For the text-containing cell, return its midpoint in [x, y] coordinate format. 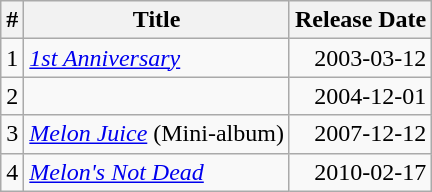
2 [12, 96]
Title [157, 20]
Melon's Not Dead [157, 172]
2004-12-01 [360, 96]
# [12, 20]
1 [12, 58]
2007-12-12 [360, 134]
Melon Juice (Mini-album) [157, 134]
Release Date [360, 20]
2010-02-17 [360, 172]
1st Anniversary [157, 58]
4 [12, 172]
2003-03-12 [360, 58]
3 [12, 134]
